Output the [x, y] coordinate of the center of the cell containing the given text.  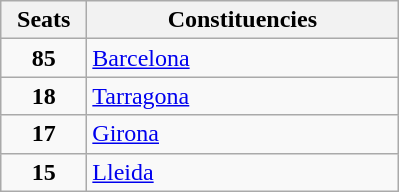
85 [44, 58]
Lleida [242, 172]
Constituencies [242, 20]
Tarragona [242, 96]
Girona [242, 134]
Seats [44, 20]
18 [44, 96]
17 [44, 134]
Barcelona [242, 58]
15 [44, 172]
